Detect which cell encompasses the target text, then output its [x, y] center coordinate. 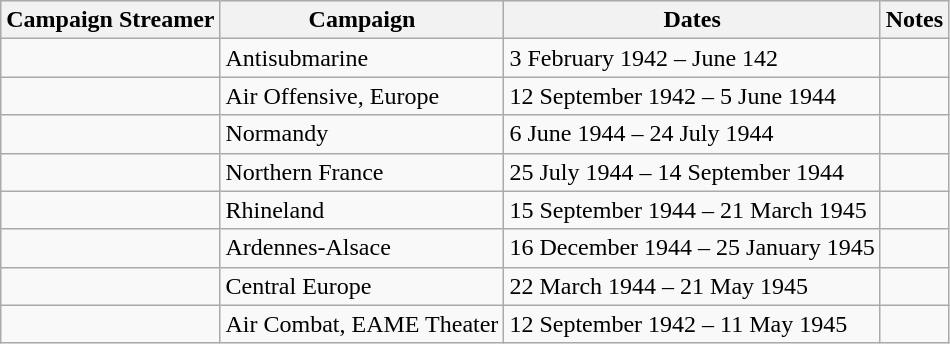
Normandy [362, 134]
15 September 1944 – 21 March 1945 [692, 210]
12 September 1942 – 11 May 1945 [692, 324]
25 July 1944 – 14 September 1944 [692, 172]
Notes [914, 20]
Rhineland [362, 210]
3 February 1942 – June 142 [692, 58]
22 March 1944 – 21 May 1945 [692, 286]
Campaign Streamer [110, 20]
Campaign [362, 20]
6 June 1944 – 24 July 1944 [692, 134]
16 December 1944 – 25 January 1945 [692, 248]
12 September 1942 – 5 June 1944 [692, 96]
Antisubmarine [362, 58]
Northern France [362, 172]
Air Offensive, Europe [362, 96]
Central Europe [362, 286]
Dates [692, 20]
Ardennes-Alsace [362, 248]
Air Combat, EAME Theater [362, 324]
